Locate the cell with the specified text and output its [x, y] center coordinate. 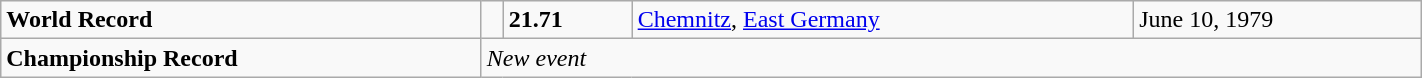
Championship Record [242, 58]
New event [951, 58]
Chemnitz, East Germany [882, 20]
World Record [242, 20]
June 10, 1979 [1278, 20]
21.71 [568, 20]
